Find where the given text appears and provide that cell's center as (x, y) coordinate. 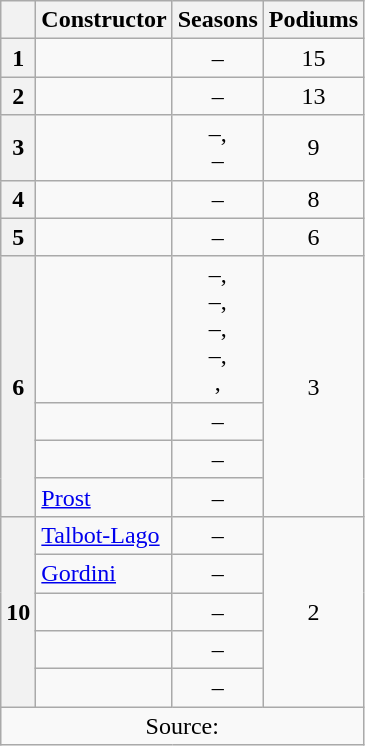
Source: (182, 726)
Prost (104, 497)
9 (313, 148)
8 (313, 199)
4 (18, 199)
–,–,–,–,, (218, 329)
Gordini (104, 573)
Seasons (218, 20)
Podiums (313, 20)
10 (18, 611)
5 (18, 237)
–,– (218, 148)
Constructor (104, 20)
1 (18, 58)
15 (313, 58)
Talbot-Lago (104, 535)
13 (313, 96)
